Extract the (x, y) coordinate from the center of the cell holding the provided text.  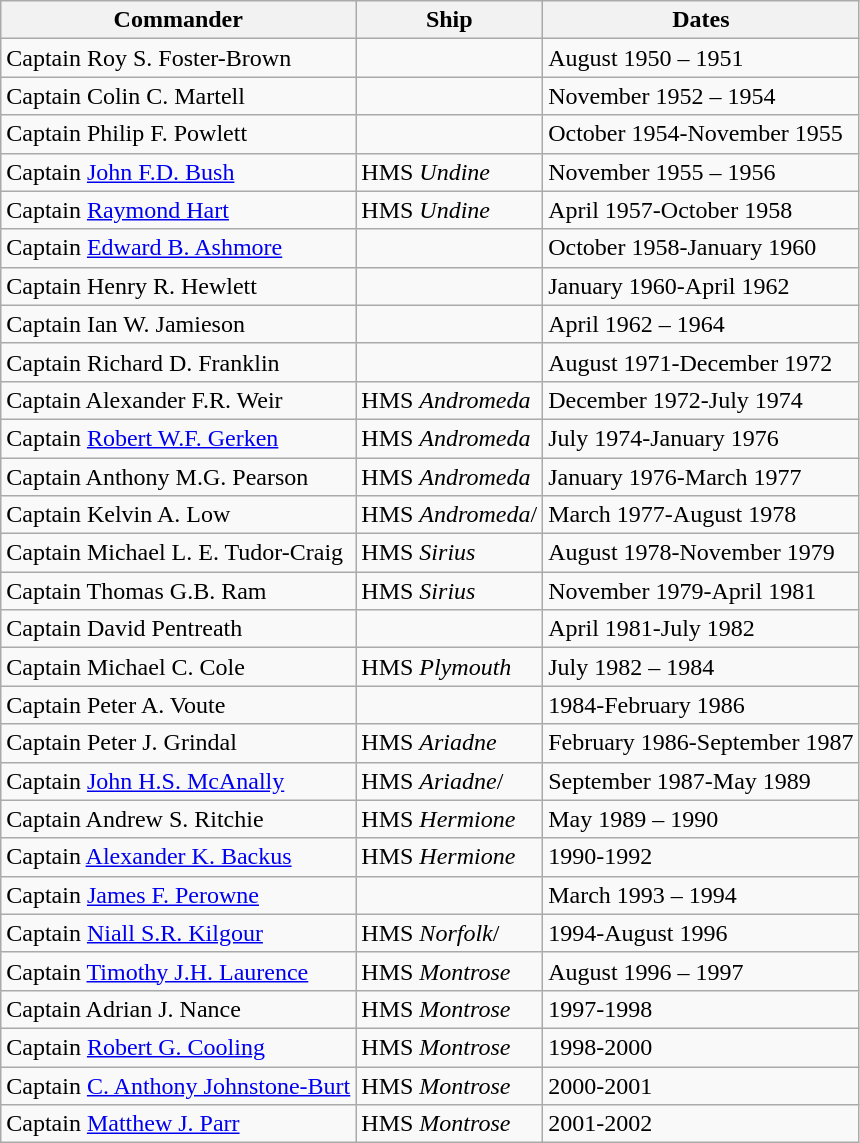
Captain Richard D. Franklin (178, 362)
Captain Matthew J. Parr (178, 1124)
Captain Edward B. Ashmore (178, 248)
1998-2000 (701, 1047)
February 1986-September 1987 (701, 743)
HMS Norfolk/ (450, 933)
Captain Philip F. Powlett (178, 134)
April 1957-October 1958 (701, 210)
Captain Ian W. Jamieson (178, 324)
Captain Kelvin A. Low (178, 515)
September 1987-May 1989 (701, 781)
December 1972-July 1974 (701, 400)
August 1996 – 1997 (701, 971)
Captain Thomas G.B. Ram (178, 591)
Commander (178, 20)
Captain Raymond Hart (178, 210)
Captain Robert G. Cooling (178, 1047)
Captain Niall S.R. Kilgour (178, 933)
HMS Andromeda/ (450, 515)
Captain Peter J. Grindal (178, 743)
November 1979-April 1981 (701, 591)
April 1981-July 1982 (701, 629)
Captain Henry R. Hewlett (178, 286)
Captain David Pentreath (178, 629)
January 1960-April 1962 (701, 286)
1984-February 1986 (701, 705)
January 1976-March 1977 (701, 477)
Captain Colin C. Martell (178, 96)
HMS Ariadne/ (450, 781)
October 1954-November 1955 (701, 134)
Captain Adrian J. Nance (178, 1009)
Captain Roy S. Foster-Brown (178, 58)
April 1962 – 1964 (701, 324)
Ship (450, 20)
Captain John H.S. McAnally (178, 781)
March 1993 – 1994 (701, 895)
2000-2001 (701, 1085)
July 1974-January 1976 (701, 438)
March 1977-August 1978 (701, 515)
Captain James F. Perowne (178, 895)
1997-1998 (701, 1009)
Captain John F.D. Bush (178, 172)
July 1982 – 1984 (701, 667)
Captain Michael L. E. Tudor-Craig (178, 553)
Captain Michael C. Cole (178, 667)
October 1958-January 1960 (701, 248)
HMS Ariadne (450, 743)
November 1955 – 1956 (701, 172)
Captain Robert W.F. Gerken (178, 438)
Captain C. Anthony Johnstone-Burt (178, 1085)
1994-August 1996 (701, 933)
August 1978-November 1979 (701, 553)
May 1989 – 1990 (701, 819)
1990-1992 (701, 857)
Captain Peter A. Voute (178, 705)
Captain Alexander K. Backus (178, 857)
November 1952 – 1954 (701, 96)
Dates (701, 20)
Captain Alexander F.R. Weir (178, 400)
August 1971-December 1972 (701, 362)
Captain Anthony M.G. Pearson (178, 477)
August 1950 – 1951 (701, 58)
Captain Andrew S. Ritchie (178, 819)
HMS Plymouth (450, 667)
2001-2002 (701, 1124)
Captain Timothy J.H. Laurence (178, 971)
